From the cell containing the given text, extract its center point as [X, Y] coordinate. 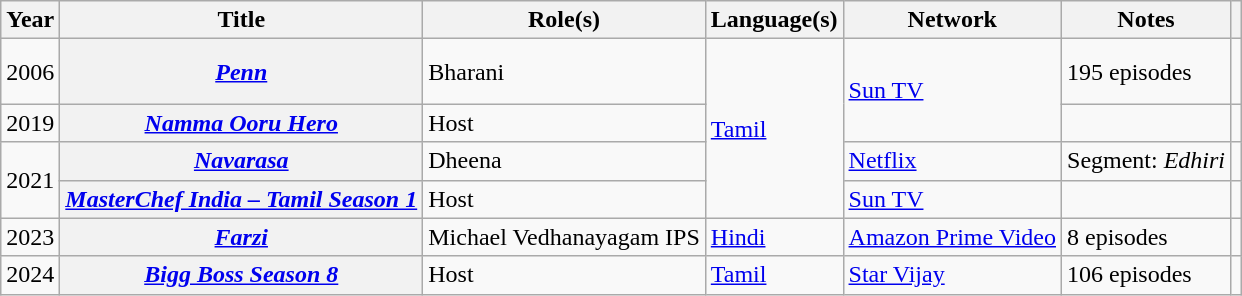
2006 [30, 72]
Namma Ooru Hero [242, 123]
MasterChef India – Tamil Season 1 [242, 199]
Michael Vedhanayagam IPS [564, 237]
Amazon Prime Video [952, 237]
106 episodes [1146, 275]
Language(s) [774, 20]
Bigg Boss Season 8 [242, 275]
Hindi [774, 237]
Role(s) [564, 20]
Navarasa [242, 161]
2024 [30, 275]
2023 [30, 237]
Notes [1146, 20]
2019 [30, 123]
Network [952, 20]
Dheena [564, 161]
Year [30, 20]
Penn [242, 72]
Star Vijay [952, 275]
Bharani [564, 72]
Farzi [242, 237]
8 episodes [1146, 237]
Title [242, 20]
Netflix [952, 161]
195 episodes [1146, 72]
2021 [30, 180]
Segment: Edhiri [1146, 161]
